Return the (X, Y) coordinate for the center point of the cell that contains the specified text.  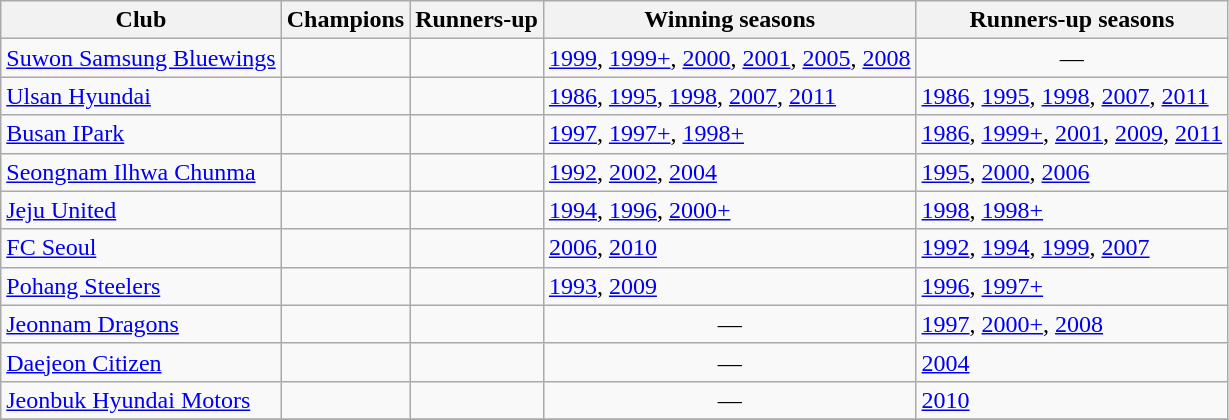
1998, 1998+ (1072, 210)
Winning seasons (730, 20)
1994, 1996, 2000+ (730, 210)
1996, 1997+ (1072, 286)
Seongnam Ilhwa Chunma (141, 172)
FC Seoul (141, 248)
1999, 1999+, 2000, 2001, 2005, 2008 (730, 58)
1995, 2000, 2006 (1072, 172)
Champions (345, 20)
Runners-up seasons (1072, 20)
1992, 1994, 1999, 2007 (1072, 248)
Pohang Steelers (141, 286)
Club (141, 20)
Ulsan Hyundai (141, 96)
Jeonbuk Hyundai Motors (141, 400)
Daejeon Citizen (141, 362)
Runners-up (477, 20)
Jeonnam Dragons (141, 324)
1993, 2009 (730, 286)
2006, 2010 (730, 248)
1986, 1999+, 2001, 2009, 2011 (1072, 134)
1997, 1997+, 1998+ (730, 134)
2010 (1072, 400)
1997, 2000+, 2008 (1072, 324)
1992, 2002, 2004 (730, 172)
Jeju United (141, 210)
2004 (1072, 362)
Suwon Samsung Bluewings (141, 58)
Busan IPark (141, 134)
